Search for the cell housing the specified text and yield its [x, y] center coordinate. 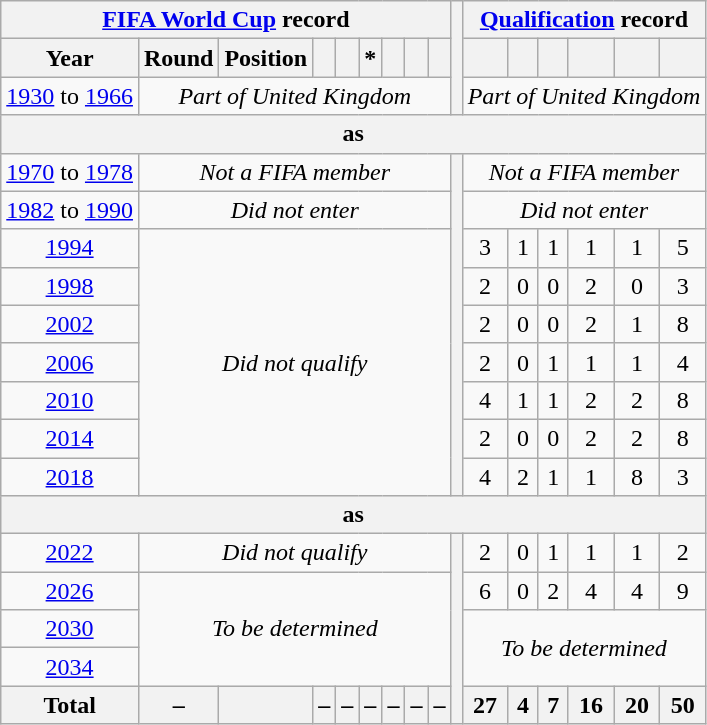
Year [70, 58]
2006 [70, 362]
2010 [70, 400]
50 [683, 705]
Qualification record [584, 20]
1970 to 1978 [70, 172]
1982 to 1990 [70, 210]
1930 to 1966 [70, 96]
6 [485, 591]
2022 [70, 553]
2014 [70, 438]
7 [553, 705]
27 [485, 705]
1994 [70, 248]
1998 [70, 286]
16 [591, 705]
2002 [70, 324]
2030 [70, 629]
Total [70, 705]
FIFA World Cup record [226, 20]
2018 [70, 477]
Round [178, 58]
Position [266, 58]
2026 [70, 591]
9 [683, 591]
* [370, 58]
20 [637, 705]
2034 [70, 667]
5 [683, 248]
